Return the [x, y] coordinate for the center point of the cell that contains the specified text.  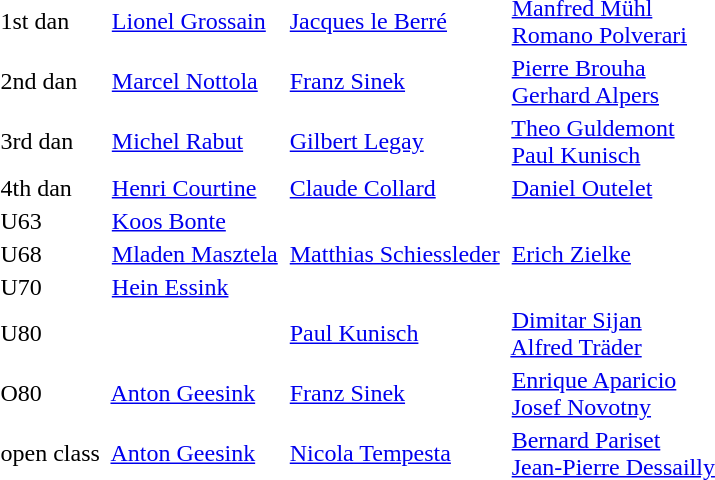
Marcel Nottola [192, 82]
Matthias Schiessleder [392, 254]
Claude Collard [392, 188]
Mladen Masztela [192, 254]
Anton Geesink [192, 394]
Koos Bonte [192, 221]
Paul Kunisch [392, 334]
Michel Rabut [192, 142]
Henri Courtine [192, 188]
Hein Essink [192, 287]
Gilbert Legay [392, 142]
